For the text-containing cell, return its midpoint in [x, y] coordinate format. 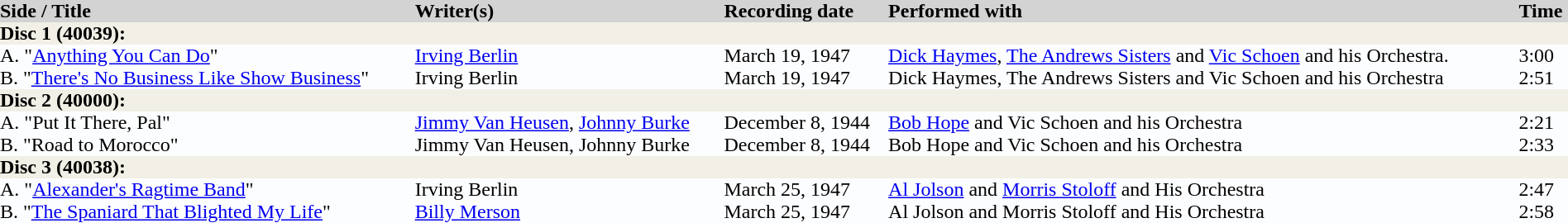
2:33 [1543, 145]
Recording date [806, 12]
Side / Title [208, 12]
Dick Haymes, The Andrews Sisters and Vic Schoen and his Orchestra [1203, 78]
2:21 [1543, 122]
B. "The Spaniard That Blighted My Life" [208, 211]
Billy Merson [570, 211]
3:00 [1543, 56]
B. "Road to Morocco" [208, 145]
2:47 [1543, 190]
B. "There's No Business Like Show Business" [208, 78]
Writer(s) [570, 12]
A. "Put It There, Pal" [208, 122]
A. "Alexander's Ragtime Band" [208, 190]
Disc 3 (40038): [784, 167]
Dick Haymes, The Andrews Sisters and Vic Schoen and his Orchestra. [1203, 56]
Disc 2 (40000): [784, 101]
2:58 [1543, 211]
Performed with [1203, 12]
2:51 [1543, 78]
Disc 1 (40039): [784, 33]
A. "Anything You Can Do" [208, 56]
Time [1543, 12]
